Detect which cell encompasses the target text, then output its (X, Y) center coordinate. 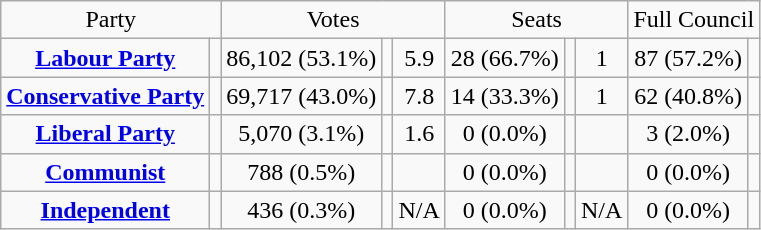
Liberal Party (106, 134)
7.8 (419, 96)
436 (0.3%) (302, 210)
87 (57.2%) (688, 58)
5,070 (3.1%) (302, 134)
Seats (536, 20)
Conservative Party (106, 96)
28 (66.7%) (504, 58)
86,102 (53.1%) (302, 58)
5.9 (419, 58)
Votes (334, 20)
14 (33.3%) (504, 96)
Party (111, 20)
Independent (106, 210)
Communist (106, 172)
3 (2.0%) (688, 134)
Labour Party (106, 58)
62 (40.8%) (688, 96)
Full Council (694, 20)
1.6 (419, 134)
788 (0.5%) (302, 172)
69,717 (43.0%) (302, 96)
